Locate the cell with the specified text and output its [x, y] center coordinate. 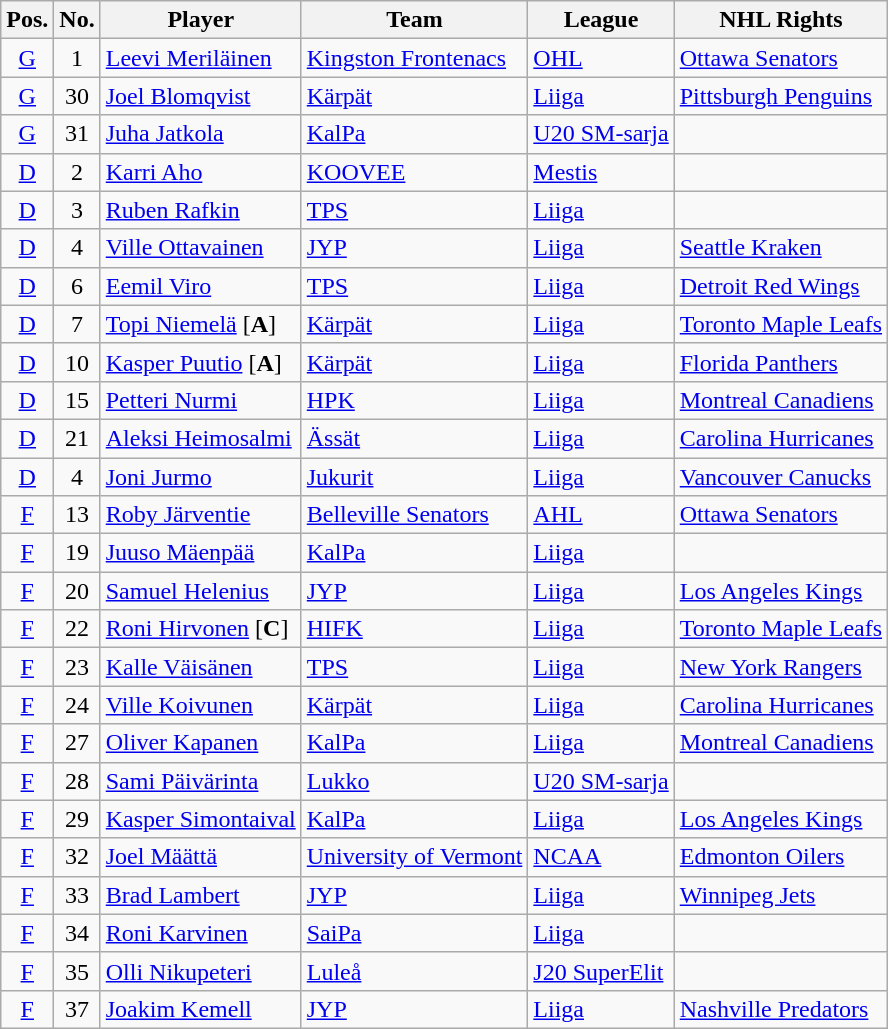
New York Rangers [780, 667]
32 [77, 857]
29 [77, 819]
7 [77, 324]
Topi Niemelä [A] [200, 324]
20 [77, 591]
OHL [601, 58]
Kalle Väisänen [200, 667]
Mestis [601, 172]
SaiPa [414, 933]
Detroit Red Wings [780, 286]
Pittsburgh Penguins [780, 96]
3 [77, 210]
31 [77, 134]
6 [77, 286]
Joel Määttä [200, 857]
Lukko [414, 781]
21 [77, 438]
Seattle Kraken [780, 248]
Winnipeg Jets [780, 895]
Eemil Viro [200, 286]
Roby Järventie [200, 515]
AHL [601, 515]
Kingston Frontenacs [414, 58]
Brad Lambert [200, 895]
Player [200, 20]
No. [77, 20]
Kasper Simontaival [200, 819]
Juha Jatkola [200, 134]
24 [77, 705]
KOOVEE [414, 172]
Sami Päivärinta [200, 781]
HIFK [414, 629]
Roni Hirvonen [C] [200, 629]
Jukurit [414, 477]
37 [77, 1009]
Joel Blomqvist [200, 96]
Joni Jurmo [200, 477]
15 [77, 400]
Oliver Kapanen [200, 743]
34 [77, 933]
Olli Nikupeteri [200, 971]
J20 SuperElit [601, 971]
Ruben Rafkin [200, 210]
1 [77, 58]
Pos. [28, 20]
University of Vermont [414, 857]
Ässät [414, 438]
Leevi Meriläinen [200, 58]
33 [77, 895]
Edmonton Oilers [780, 857]
Joakim Kemell [200, 1009]
NCAA [601, 857]
35 [77, 971]
Belleville Senators [414, 515]
Karri Aho [200, 172]
10 [77, 362]
NHL Rights [780, 20]
30 [77, 96]
Kasper Puutio [A] [200, 362]
27 [77, 743]
22 [77, 629]
Juuso Mäenpää [200, 553]
Nashville Predators [780, 1009]
League [601, 20]
Samuel Helenius [200, 591]
13 [77, 515]
Ville Koivunen [200, 705]
Ville Ottavainen [200, 248]
23 [77, 667]
Team [414, 20]
Vancouver Canucks [780, 477]
28 [77, 781]
Florida Panthers [780, 362]
Roni Karvinen [200, 933]
HPK [414, 400]
Petteri Nurmi [200, 400]
Aleksi Heimosalmi [200, 438]
2 [77, 172]
19 [77, 553]
Luleå [414, 971]
